Scan for the cell matching the given text and deliver its [x, y] coordinate at center. 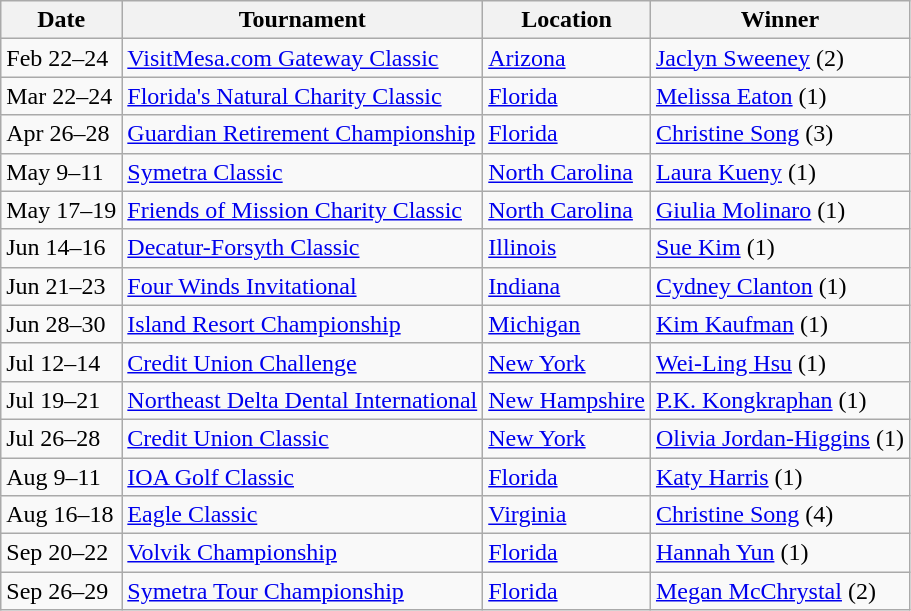
Northeast Delta Dental International [302, 400]
Friends of Mission Charity Classic [302, 210]
VisitMesa.com Gateway Classic [302, 58]
Megan McChrystal (2) [780, 591]
Aug 16–18 [62, 515]
Katy Harris (1) [780, 477]
Kim Kaufman (1) [780, 324]
Virginia [567, 515]
Date [62, 20]
Volvik Championship [302, 553]
Feb 22–24 [62, 58]
Symetra Tour Championship [302, 591]
Cydney Clanton (1) [780, 286]
Indiana [567, 286]
Four Winds Invitational [302, 286]
Aug 9–11 [62, 477]
Apr 26–28 [62, 134]
Eagle Classic [302, 515]
Illinois [567, 248]
Guardian Retirement Championship [302, 134]
Michigan [567, 324]
Jul 12–14 [62, 362]
Jaclyn Sweeney (2) [780, 58]
Jun 14–16 [62, 248]
May 17–19 [62, 210]
Jun 21–23 [62, 286]
Credit Union Challenge [302, 362]
Melissa Eaton (1) [780, 96]
Olivia Jordan-Higgins (1) [780, 438]
P.K. Kongkraphan (1) [780, 400]
Christine Song (4) [780, 515]
Winner [780, 20]
Jul 19–21 [62, 400]
Sep 26–29 [62, 591]
Decatur-Forsyth Classic [302, 248]
Florida's Natural Charity Classic [302, 96]
Hannah Yun (1) [780, 553]
New Hampshire [567, 400]
May 9–11 [62, 172]
Jun 28–30 [62, 324]
Symetra Classic [302, 172]
Wei-Ling Hsu (1) [780, 362]
Credit Union Classic [302, 438]
Jul 26–28 [62, 438]
Laura Kueny (1) [780, 172]
Christine Song (3) [780, 134]
IOA Golf Classic [302, 477]
Sep 20–22 [62, 553]
Giulia Molinaro (1) [780, 210]
Island Resort Championship [302, 324]
Arizona [567, 58]
Mar 22–24 [62, 96]
Tournament [302, 20]
Location [567, 20]
Sue Kim (1) [780, 248]
